Capture the cell that displays the provided text and extract its [x, y] central coordinate. 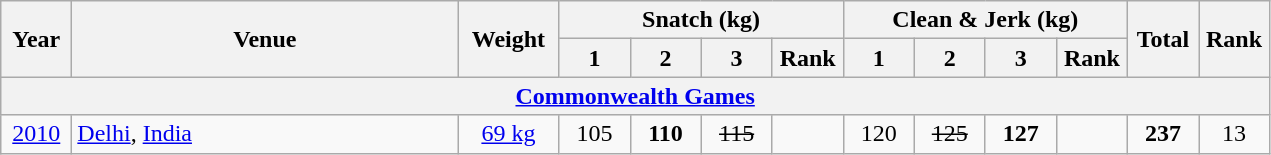
13 [1234, 134]
Venue [265, 39]
Weight [508, 39]
127 [1020, 134]
2010 [36, 134]
Clean & Jerk (kg) [985, 20]
120 [878, 134]
Delhi, India [265, 134]
125 [950, 134]
237 [1162, 134]
Total [1162, 39]
69 kg [508, 134]
Snatch (kg) [701, 20]
Year [36, 39]
105 [594, 134]
Commonwealth Games [636, 96]
115 [736, 134]
110 [666, 134]
